Find where the given text appears and provide that cell's center as [x, y] coordinate. 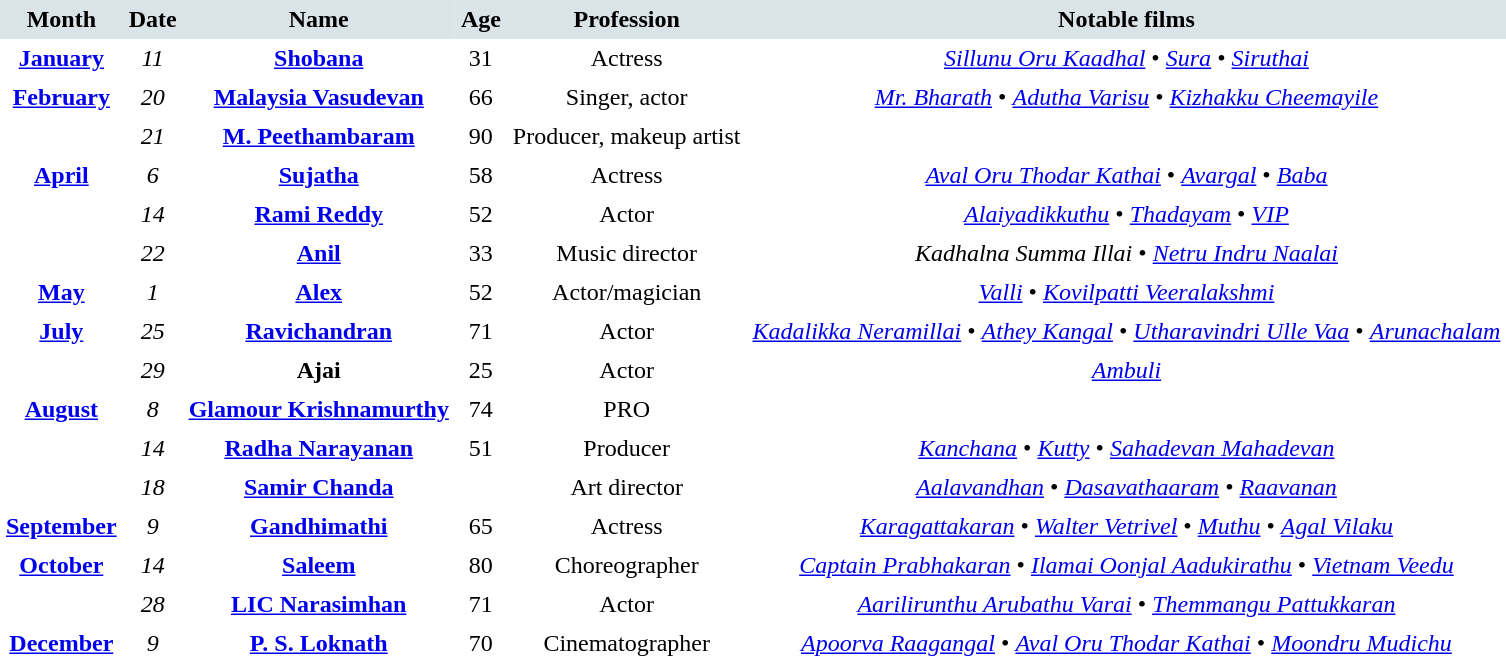
Producer, makeup artist [627, 136]
M. Peethambaram [319, 136]
33 [481, 254]
September [62, 526]
August [62, 448]
July [62, 351]
6 [153, 176]
LIC Narasimhan [319, 604]
90 [481, 136]
20 [153, 98]
1 [153, 292]
28 [153, 604]
Radha Narayanan [319, 448]
21 [153, 136]
October [62, 585]
65 [481, 526]
February [62, 117]
Glamour Krishnamurthy [319, 410]
22 [153, 254]
29 [153, 370]
Producer [627, 448]
Singer, actor [627, 98]
80 [481, 566]
Shobana [319, 58]
Saleem [319, 566]
April [62, 214]
Age [481, 20]
Actor/magician [627, 292]
Ajai [319, 370]
Month [62, 20]
9 [153, 526]
Malaysia Vasudevan [319, 98]
Ravichandran [319, 332]
11 [153, 58]
66 [481, 98]
Date [153, 20]
51 [481, 448]
May [62, 292]
31 [481, 58]
Music director [627, 254]
Art director [627, 488]
Alex [319, 292]
Choreographer [627, 566]
Gandhimathi [319, 526]
74 [481, 410]
Anil [319, 254]
Name [319, 20]
58 [481, 176]
Sujatha [319, 176]
Rami Reddy [319, 214]
Profession [627, 20]
8 [153, 410]
PRO [627, 410]
January [62, 58]
18 [153, 488]
Samir Chanda [319, 488]
